Pinpoint the cell where the given text exists, returning its [X, Y] midpoint coordinate. 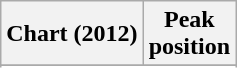
Peakposition [189, 34]
Chart (2012) [72, 34]
